Locate the cell with the specified text and output its [x, y] center coordinate. 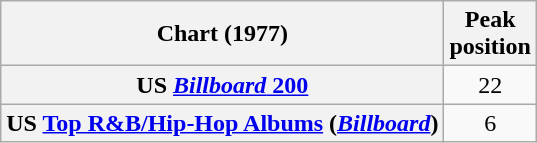
US Top R&B/Hip-Hop Albums (Billboard) [222, 123]
Peakposition [490, 34]
6 [490, 123]
US Billboard 200 [222, 85]
Chart (1977) [222, 34]
22 [490, 85]
